Return the (X, Y) coordinate for the center point of the cell that contains the specified text.  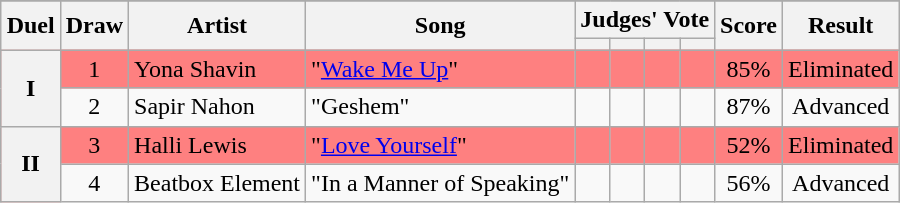
II (30, 164)
2 (94, 107)
"Geshem" (440, 107)
Judges' Vote (645, 20)
Draw (94, 26)
87% (749, 107)
Duel (30, 26)
Yona Shavin (218, 69)
Result (841, 26)
Sapir Nahon (218, 107)
"Love Yourself" (440, 145)
Song (440, 26)
85% (749, 69)
1 (94, 69)
I (30, 88)
Beatbox Element (218, 183)
Score (749, 26)
Halli Lewis (218, 145)
4 (94, 183)
52% (749, 145)
56% (749, 183)
"Wake Me Up" (440, 69)
Artist (218, 26)
3 (94, 145)
"In a Manner of Speaking" (440, 183)
